Determine the [X, Y] coordinate at the center of the cell enclosing the given text.  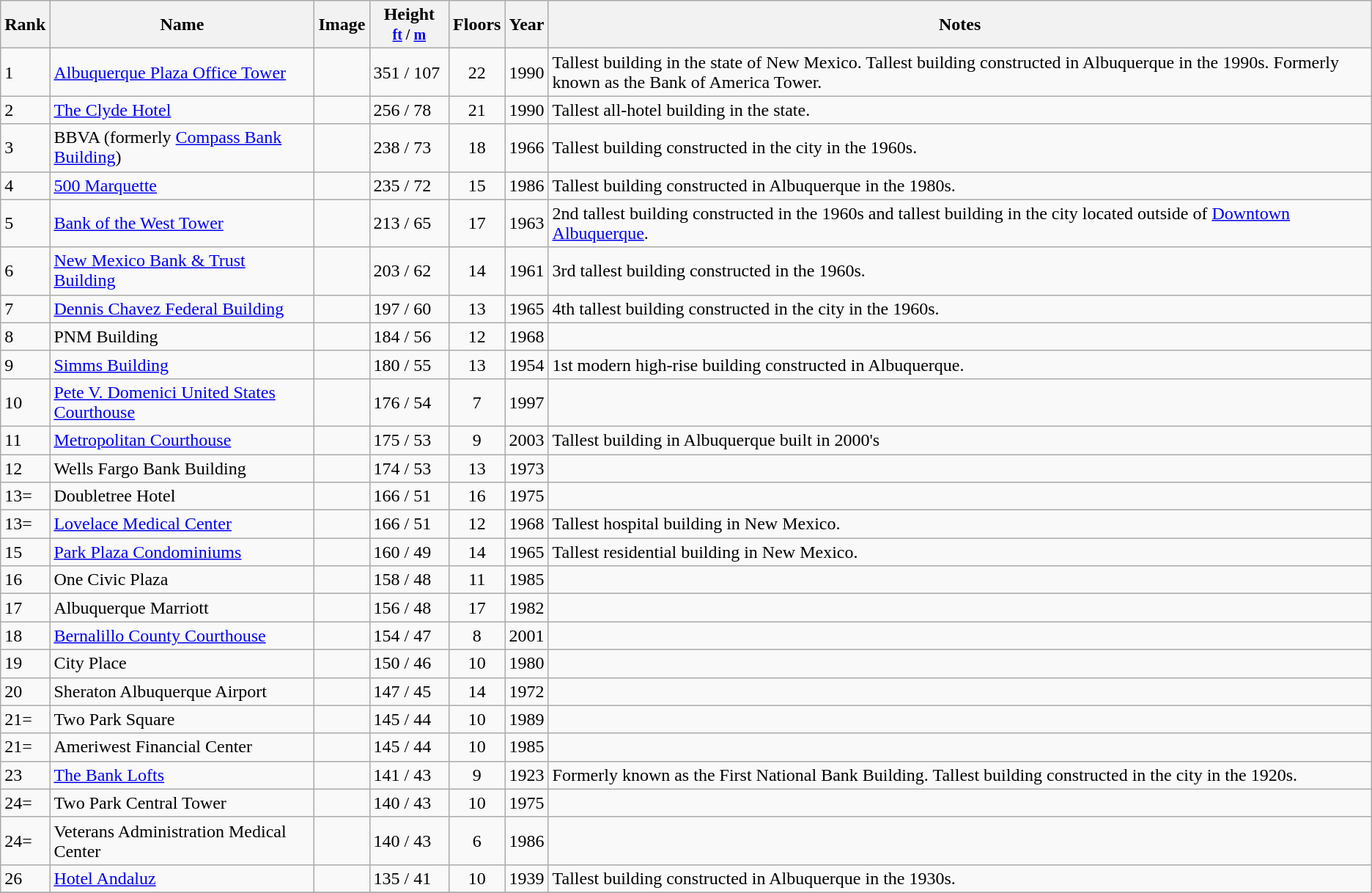
1954 [526, 364]
21 [477, 110]
PNM Building [182, 337]
Bernalillo County Courthouse [182, 636]
Tallest building constructed in Albuquerque in the 1930s. [960, 878]
Floors [477, 25]
Name [182, 25]
1997 [526, 402]
20 [25, 691]
2003 [526, 440]
1939 [526, 878]
4th tallest building constructed in the city in the 1960s. [960, 309]
New Mexico Bank & Trust Building [182, 271]
150 / 46 [409, 664]
City Place [182, 664]
Year [526, 25]
351 / 107 [409, 72]
1980 [526, 664]
23 [25, 775]
1961 [526, 271]
1973 [526, 468]
1966 [526, 148]
Simms Building [182, 364]
22 [477, 72]
174 / 53 [409, 468]
203 / 62 [409, 271]
235 / 72 [409, 185]
213 / 65 [409, 223]
Heightft / m [409, 25]
26 [25, 878]
Two Park Central Tower [182, 803]
Ameriwest Financial Center [182, 747]
180 / 55 [409, 364]
Metropolitan Courthouse [182, 440]
175 / 53 [409, 440]
256 / 78 [409, 110]
Notes [960, 25]
147 / 45 [409, 691]
Albuquerque Marriott [182, 608]
Formerly known as the First National Bank Building. Tallest building constructed in the city in the 1920s. [960, 775]
1972 [526, 691]
One Civic Plaza [182, 580]
4 [25, 185]
1963 [526, 223]
2001 [526, 636]
156 / 48 [409, 608]
2nd tallest building constructed in the 1960s and tallest building in the city located outside of Downtown Albuquerque. [960, 223]
1 [25, 72]
Lovelace Medical Center [182, 524]
Veterans Administration Medical Center [182, 840]
Image [342, 25]
Tallest building in Albuquerque built in 2000's [960, 440]
141 / 43 [409, 775]
Tallest hospital building in New Mexico. [960, 524]
Rank [25, 25]
Pete V. Domenici United States Courthouse [182, 402]
197 / 60 [409, 309]
Albuquerque Plaza Office Tower [182, 72]
19 [25, 664]
Bank of the West Tower [182, 223]
238 / 73 [409, 148]
Two Park Square [182, 719]
135 / 41 [409, 878]
3 [25, 148]
1982 [526, 608]
Doubletree Hotel [182, 496]
1st modern high-rise building constructed in Albuquerque. [960, 364]
5 [25, 223]
Wells Fargo Bank Building [182, 468]
184 / 56 [409, 337]
1989 [526, 719]
176 / 54 [409, 402]
Tallest building in the state of New Mexico. Tallest building constructed in Albuquerque in the 1990s. Formerly known as the Bank of America Tower. [960, 72]
Park Plaza Condominiums [182, 552]
2 [25, 110]
BBVA (formerly Compass Bank Building) [182, 148]
The Bank Lofts [182, 775]
Sheraton Albuquerque Airport [182, 691]
154 / 47 [409, 636]
Tallest residential building in New Mexico. [960, 552]
158 / 48 [409, 580]
The Clyde Hotel [182, 110]
160 / 49 [409, 552]
Tallest building constructed in Albuquerque in the 1980s. [960, 185]
3rd tallest building constructed in the 1960s. [960, 271]
Tallest all-hotel building in the state. [960, 110]
Dennis Chavez Federal Building [182, 309]
500 Marquette [182, 185]
1923 [526, 775]
Hotel Andaluz [182, 878]
Tallest building constructed in the city in the 1960s. [960, 148]
